Extract the [x, y] coordinate from the center of the cell holding the provided text.  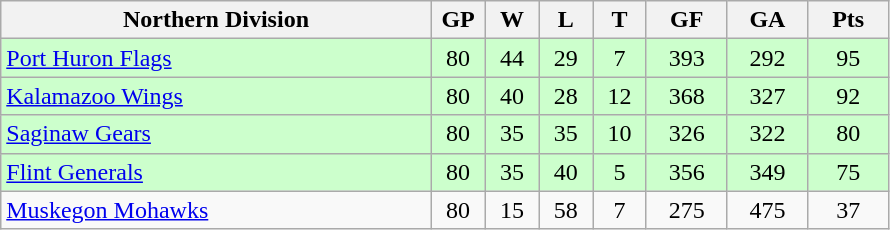
Kalamazoo Wings [216, 96]
327 [768, 96]
5 [620, 172]
GA [768, 20]
326 [686, 134]
393 [686, 58]
Pts [848, 20]
Port Huron Flags [216, 58]
W [512, 20]
GP [458, 20]
29 [566, 58]
475 [768, 210]
275 [686, 210]
356 [686, 172]
Northern Division [216, 20]
T [620, 20]
10 [620, 134]
322 [768, 134]
44 [512, 58]
58 [566, 210]
Saginaw Gears [216, 134]
292 [768, 58]
12 [620, 96]
28 [566, 96]
349 [768, 172]
15 [512, 210]
37 [848, 210]
75 [848, 172]
92 [848, 96]
Flint Generals [216, 172]
368 [686, 96]
Muskegon Mohawks [216, 210]
L [566, 20]
GF [686, 20]
95 [848, 58]
